Scan for the cell matching the given text and deliver its [x, y] coordinate at center. 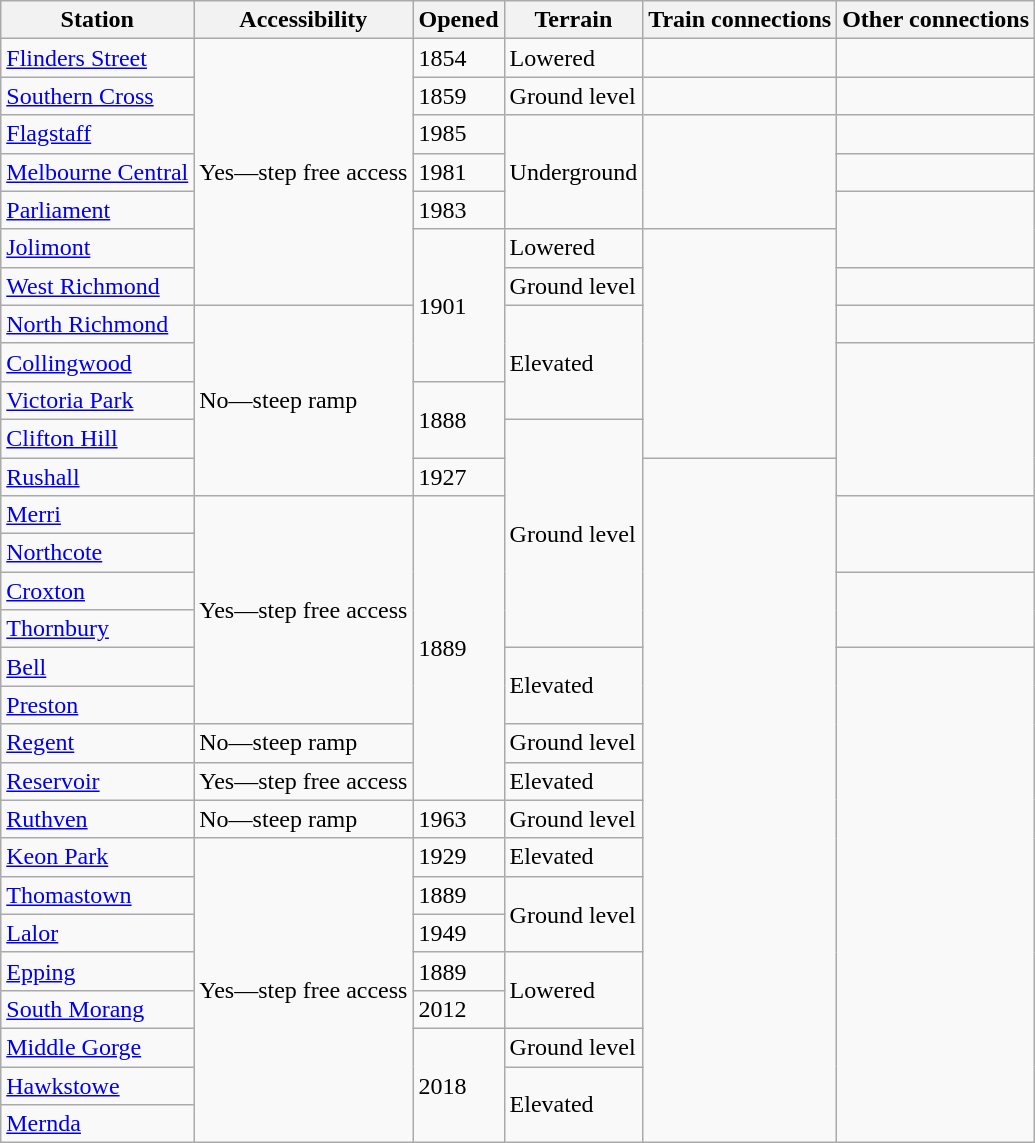
Croxton [98, 591]
Merri [98, 515]
Flinders Street [98, 58]
2012 [458, 1009]
1963 [458, 819]
Hawkstowe [98, 1085]
Regent [98, 743]
Collingwood [98, 362]
Clifton Hill [98, 438]
1854 [458, 58]
Keon Park [98, 857]
1859 [458, 96]
North Richmond [98, 324]
1983 [458, 210]
1981 [458, 172]
Opened [458, 20]
Terrain [574, 20]
Southern Cross [98, 96]
Accessibility [304, 20]
1949 [458, 933]
Rushall [98, 477]
Train connections [740, 20]
Flagstaff [98, 134]
Other connections [936, 20]
1985 [458, 134]
Middle Gorge [98, 1047]
Parliament [98, 210]
Reservoir [98, 781]
Thornbury [98, 629]
1901 [458, 305]
Jolimont [98, 248]
Lalor [98, 933]
2018 [458, 1085]
Underground [574, 172]
Ruthven [98, 819]
Epping [98, 971]
1929 [458, 857]
Station [98, 20]
1927 [458, 477]
Thomastown [98, 895]
Northcote [98, 553]
Mernda [98, 1124]
Preston [98, 705]
Melbourne Central [98, 172]
Victoria Park [98, 400]
South Morang [98, 1009]
1888 [458, 419]
Bell [98, 667]
West Richmond [98, 286]
